Return (x, y) of the center of cell containing provided text 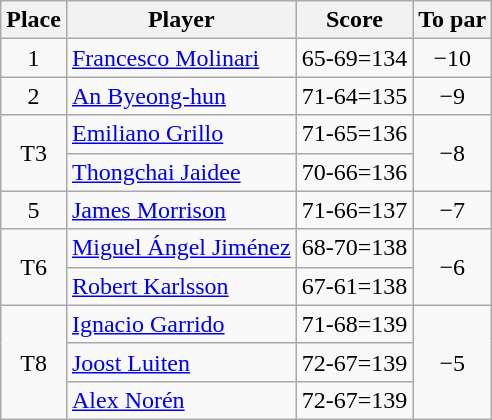
2 (34, 96)
65-69=134 (354, 58)
71-65=136 (354, 134)
Place (34, 20)
5 (34, 210)
−7 (452, 210)
−6 (452, 267)
T8 (34, 362)
Miguel Ángel Jiménez (181, 248)
T6 (34, 267)
Thongchai Jaidee (181, 172)
−9 (452, 96)
Player (181, 20)
1 (34, 58)
An Byeong-hun (181, 96)
Score (354, 20)
71-64=135 (354, 96)
To par (452, 20)
71-66=137 (354, 210)
Francesco Molinari (181, 58)
−5 (452, 362)
68-70=138 (354, 248)
Robert Karlsson (181, 286)
Alex Norén (181, 400)
−10 (452, 58)
Ignacio Garrido (181, 324)
James Morrison (181, 210)
Joost Luiten (181, 362)
67-61=138 (354, 286)
71-68=139 (354, 324)
Emiliano Grillo (181, 134)
70-66=136 (354, 172)
−8 (452, 153)
T3 (34, 153)
